Search for the cell housing the specified text and yield its (X, Y) center coordinate. 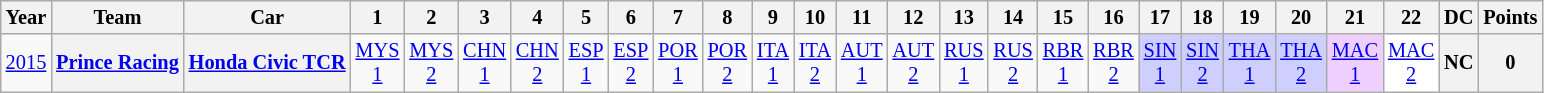
20 (1301, 17)
Car (268, 17)
DC (1458, 17)
2 (431, 17)
10 (815, 17)
SIN2 (1202, 63)
POR2 (728, 63)
AUT1 (862, 63)
5 (586, 17)
RBR1 (1063, 63)
17 (1160, 17)
POR1 (678, 63)
NC (1458, 63)
9 (773, 17)
THA1 (1250, 63)
7 (678, 17)
ESP2 (630, 63)
Honda Civic TCR (268, 63)
MAC2 (1411, 63)
CHN1 (484, 63)
CHN2 (538, 63)
ITA2 (815, 63)
ITA1 (773, 63)
THA2 (1301, 63)
MYS1 (378, 63)
6 (630, 17)
RBR2 (1113, 63)
11 (862, 17)
18 (1202, 17)
Team (118, 17)
4 (538, 17)
2015 (26, 63)
RUS2 (1012, 63)
0 (1510, 63)
ESP1 (586, 63)
12 (914, 17)
MYS2 (431, 63)
Points (1510, 17)
8 (728, 17)
SIN1 (1160, 63)
14 (1012, 17)
1 (378, 17)
16 (1113, 17)
13 (964, 17)
19 (1250, 17)
AUT2 (914, 63)
MAC1 (1355, 63)
15 (1063, 17)
RUS1 (964, 63)
22 (1411, 17)
Prince Racing (118, 63)
21 (1355, 17)
3 (484, 17)
Year (26, 17)
